Provide the (x, y) coordinate of the cell's center where the given text is located.  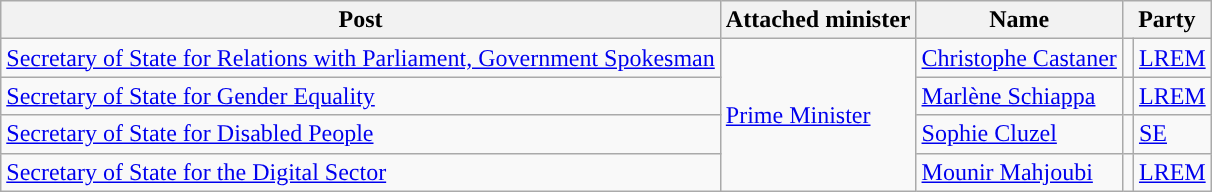
Marlène Schiappa (1019, 96)
Secretary of State for Gender Equality (361, 96)
Secretary of State for the Digital Sector (361, 172)
Mounir Mahjoubi (1019, 172)
Secretary of State for Relations with Parliament, Government Spokesman (361, 58)
Christophe Castaner (1019, 58)
Prime Minister (818, 115)
Sophie Cluzel (1019, 134)
SE (1172, 134)
Name (1019, 20)
Post (361, 20)
Secretary of State for Disabled People (361, 134)
Party (1166, 20)
Attached minister (818, 20)
